Return [x, y] of the center of cell containing provided text 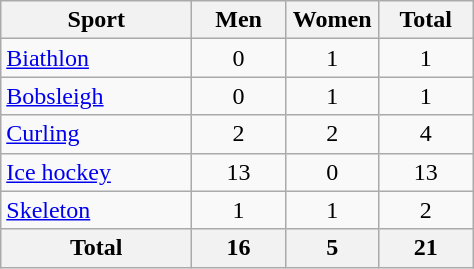
Ice hockey [96, 172]
Curling [96, 134]
Sport [96, 20]
16 [239, 248]
Bobsleigh [96, 96]
5 [332, 248]
Skeleton [96, 210]
4 [426, 134]
21 [426, 248]
Men [239, 20]
Biathlon [96, 58]
Women [332, 20]
